Determine the (x, y) coordinate at the center of the cell enclosing the given text.  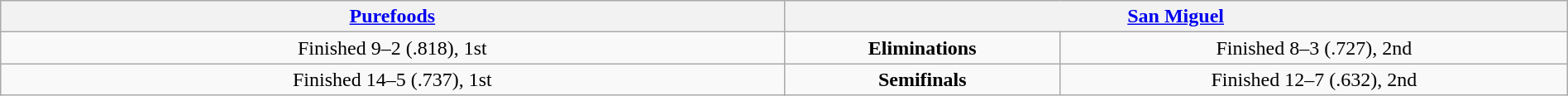
Finished 12–7 (.632), 2nd (1313, 79)
San Miguel (1176, 17)
Finished 8–3 (.727), 2nd (1313, 48)
Purefoods (392, 17)
Semifinals (922, 79)
Finished 9–2 (.818), 1st (392, 48)
Finished 14–5 (.737), 1st (392, 79)
Eliminations (922, 48)
